Return [x, y] of the center of cell containing provided text 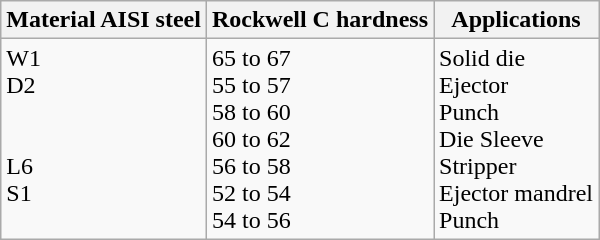
Rockwell C hardness [320, 20]
Applications [516, 20]
Solid die Ejector Punch Die Sleeve Stripper Ejector mandrel Punch [516, 139]
65 to 6755 to 57 58 to 60 60 to 62 56 to 5852 to 54 54 to 56 [320, 139]
W1D2L6 S1 [104, 139]
Material AISI steel [104, 20]
